Identify which cell holds the provided text, then report its (x, y) central coordinate. 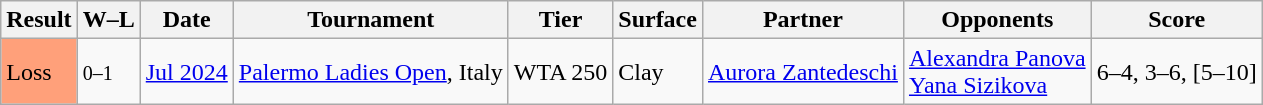
Opponents (997, 20)
Aurora Zantedeschi (802, 72)
6–4, 3–6, [5–10] (1176, 72)
Alexandra Panova Yana Sizikova (997, 72)
Result (39, 20)
Tier (560, 20)
0–1 (108, 72)
Date (186, 20)
Score (1176, 20)
Partner (802, 20)
Surface (658, 20)
Loss (39, 72)
Palermo Ladies Open, Italy (370, 72)
W–L (108, 20)
Tournament (370, 20)
WTA 250 (560, 72)
Jul 2024 (186, 72)
Clay (658, 72)
